Identify which cell holds the provided text, then report its (x, y) central coordinate. 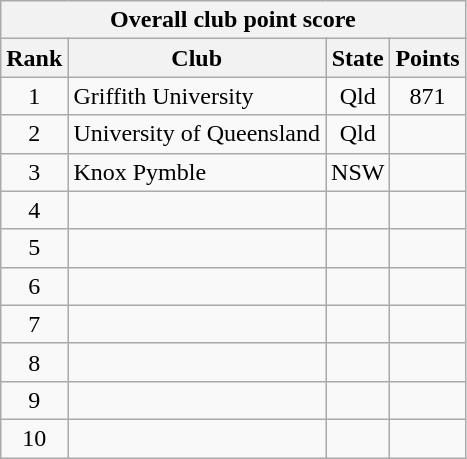
8 (34, 362)
871 (428, 96)
Knox Pymble (197, 172)
State (358, 58)
2 (34, 134)
5 (34, 248)
Club (197, 58)
Griffith University (197, 96)
9 (34, 400)
3 (34, 172)
Rank (34, 58)
1 (34, 96)
4 (34, 210)
6 (34, 286)
NSW (358, 172)
University of Queensland (197, 134)
7 (34, 324)
Overall club point score (233, 20)
Points (428, 58)
10 (34, 438)
